Detect which cell encompasses the target text, then output its [X, Y] center coordinate. 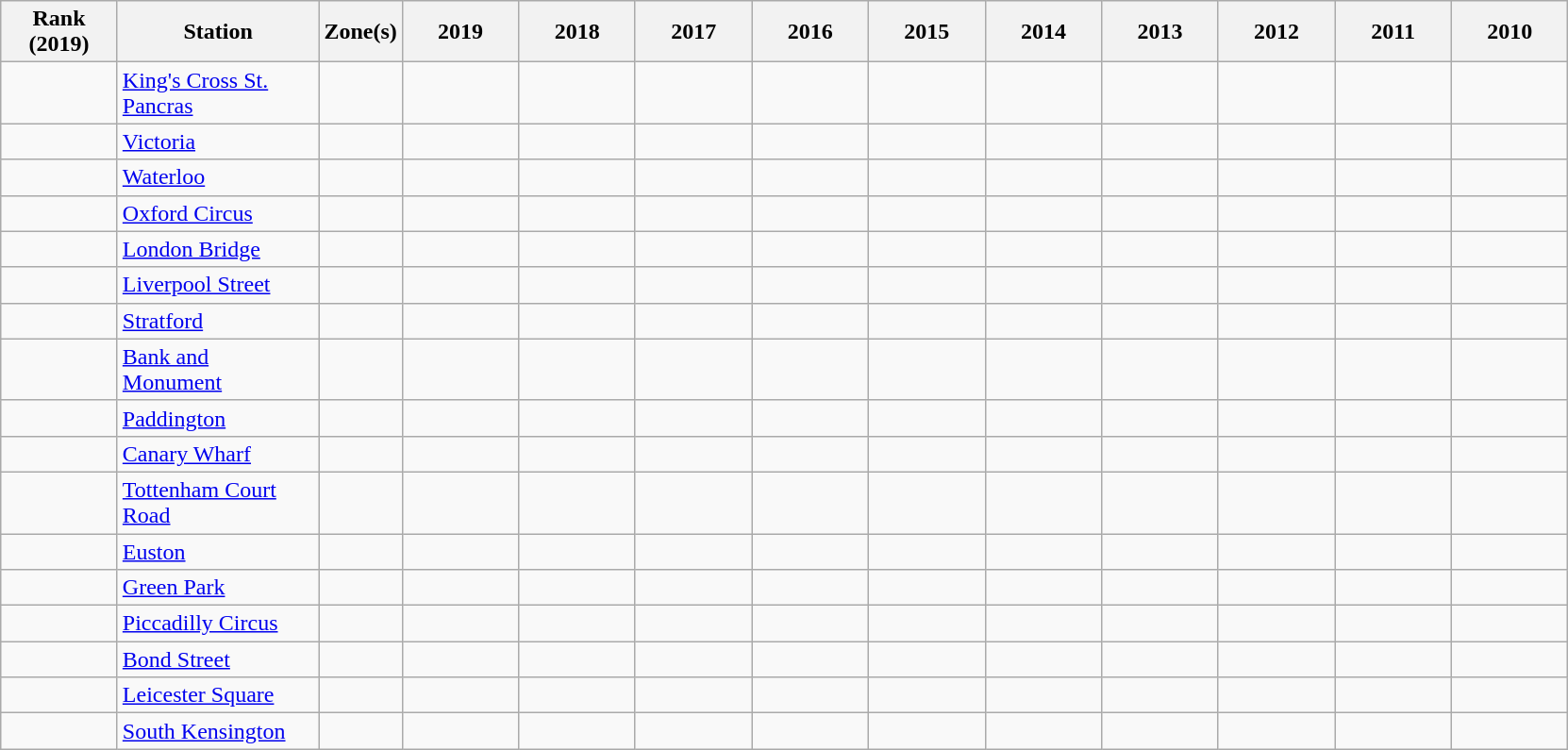
Paddington [218, 418]
Bank and Monument [218, 370]
Oxford Circus [218, 213]
2014 [1043, 32]
Liverpool Street [218, 285]
2010 [1510, 32]
2018 [577, 32]
Canary Wharf [218, 454]
Euston [218, 552]
Green Park [218, 588]
Stratford [218, 321]
London Bridge [218, 249]
2017 [693, 32]
2015 [927, 32]
Rank (2019) [59, 32]
2011 [1393, 32]
King's Cross St. Pancras [218, 92]
2019 [460, 32]
Piccadilly Circus [218, 624]
Victoria [218, 142]
2016 [810, 32]
Bond Street [218, 659]
Tottenham Court Road [218, 502]
2013 [1160, 32]
Waterloo [218, 177]
Zone(s) [360, 32]
Leicester Square [218, 695]
South Kensington [218, 731]
Station [218, 32]
2012 [1276, 32]
